Determine the [X, Y] coordinate at the center of the cell enclosing the given text.  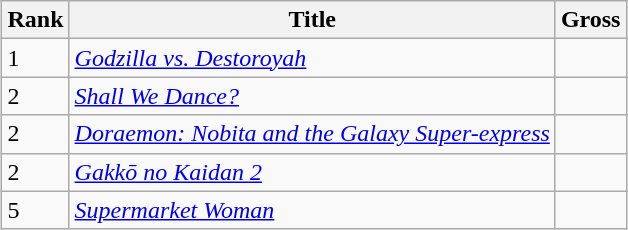
Godzilla vs. Destoroyah [312, 58]
Shall We Dance? [312, 96]
Supermarket Woman [312, 210]
5 [36, 210]
Gross [590, 20]
Gakkō no Kaidan 2 [312, 172]
1 [36, 58]
Doraemon: Nobita and the Galaxy Super-express [312, 134]
Rank [36, 20]
Title [312, 20]
